Capture the cell that displays the provided text and extract its [x, y] central coordinate. 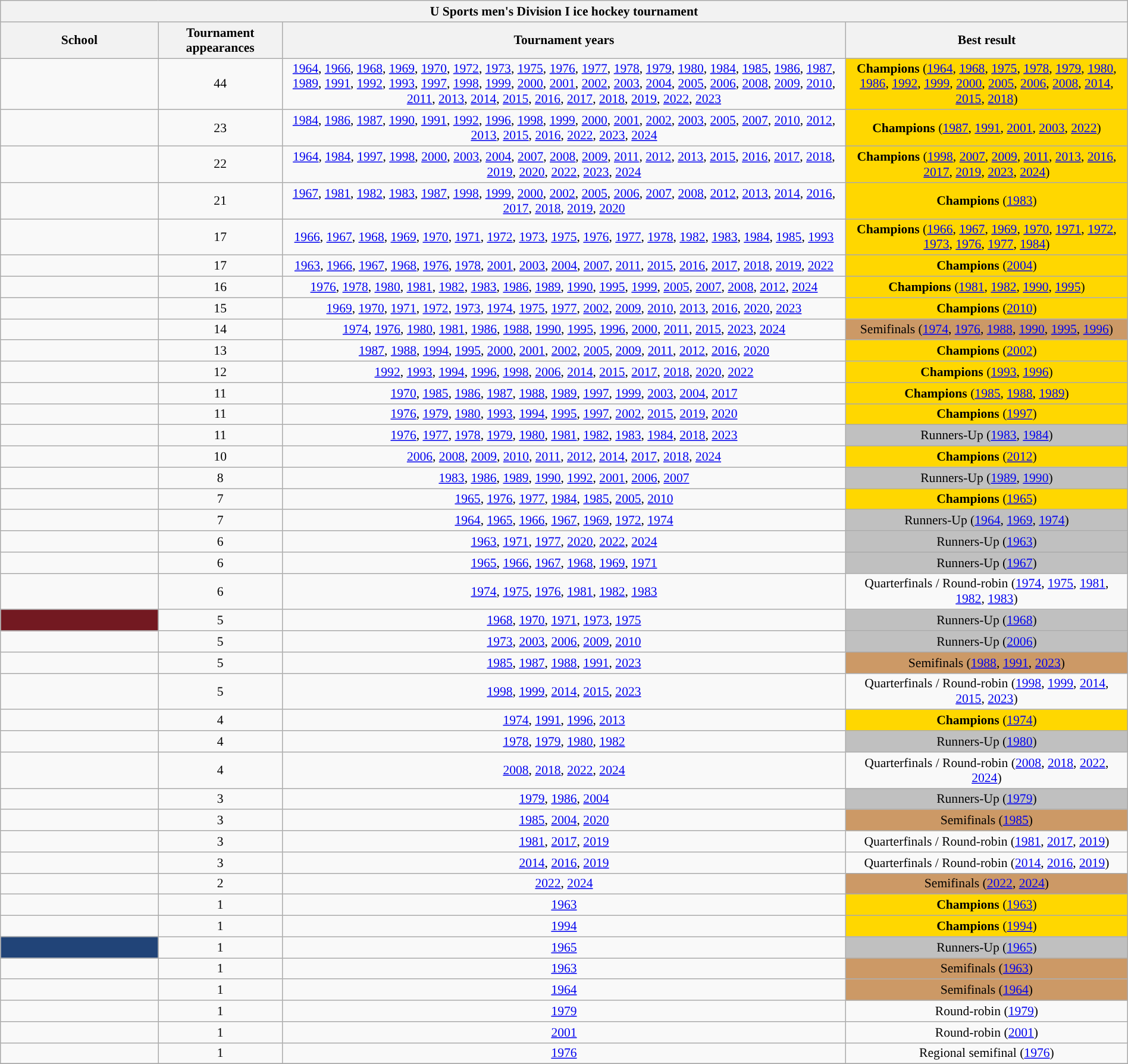
Champions (1998, 2007, 2009, 2011, 2013, 2016, 2017, 2019, 2023, 2024) [987, 164]
Champions (1993, 1996) [987, 372]
1970, 1985, 1986, 1987, 1988, 1989, 1997, 1999, 2003, 2004, 2017 [564, 393]
Round-robin (1979) [987, 1011]
1985, 1987, 1988, 1991, 2023 [564, 663]
1963, 1966, 1967, 1968, 1976, 1978, 2001, 2003, 2004, 2007, 2011, 2015, 2016, 2017, 2018, 2019, 2022 [564, 266]
U Sports men's Division I ice hockey tournament [564, 11]
1964, 1965, 1966, 1967, 1969, 1972, 1974 [564, 521]
Champions (1983) [987, 201]
Runners-Up (1979) [987, 799]
1976, 1977, 1978, 1979, 1980, 1981, 1982, 1983, 1984, 2018, 2023 [564, 436]
1979 [564, 1011]
School [80, 40]
14 [220, 330]
12 [220, 372]
1966, 1967, 1968, 1969, 1970, 1971, 1972, 1973, 1975, 1976, 1977, 1978, 1982, 1983, 1984, 1985, 1993 [564, 237]
8 [220, 478]
Regional semifinal (1976) [987, 1053]
Champions (1981, 1982, 1990, 1995) [987, 287]
23 [220, 129]
13 [220, 351]
2022, 2024 [564, 884]
Runners-Up (1965) [987, 947]
Semifinals (1974, 1976, 1988, 1990, 1995, 1996) [987, 330]
Runners-Up (1964, 1969, 1974) [987, 521]
Best result [987, 40]
Runners-Up (1989, 1990) [987, 478]
1987, 1988, 1994, 1995, 2000, 2001, 2002, 2005, 2009, 2011, 2012, 2016, 2020 [564, 351]
Champions (1965) [987, 499]
1965, 1966, 1967, 1968, 1969, 1971 [564, 563]
44 [220, 85]
Runners-Up (1963) [987, 542]
Champions (1966, 1967, 1969, 1970, 1971, 1972, 1973, 1976, 1977, 1984) [987, 237]
1976, 1979, 1980, 1993, 1994, 1995, 1997, 2002, 2015, 2019, 2020 [564, 414]
Champions (1987, 1991, 2001, 2003, 2022) [987, 129]
22 [220, 164]
1968, 1970, 1971, 1973, 1975 [564, 621]
1965, 1976, 1977, 1984, 1985, 2005, 2010 [564, 499]
Semifinals (1985) [987, 821]
Semifinals (2022, 2024) [987, 884]
Quarterfinals / Round-robin (2008, 2018, 2022, 2024) [987, 770]
Round-robin (2001) [987, 1032]
1979, 1986, 2004 [564, 799]
Quarterfinals / Round-robin (1974, 1975, 1981, 1982, 1983) [987, 592]
1974, 1991, 1996, 2013 [564, 721]
Champions (1997) [987, 414]
2 [220, 884]
2014, 2016, 2019 [564, 863]
1969, 1970, 1971, 1972, 1973, 1974, 1975, 1977, 2002, 2009, 2010, 2013, 2016, 2020, 2023 [564, 308]
Champions (1963) [987, 905]
Semifinals (1963) [987, 969]
16 [220, 287]
10 [220, 457]
Runners-Up (1967) [987, 563]
1976, 1978, 1980, 1981, 1982, 1983, 1986, 1989, 1990, 1995, 1999, 2005, 2007, 2008, 2012, 2024 [564, 287]
15 [220, 308]
1992, 1993, 1994, 1996, 1998, 2006, 2014, 2015, 2017, 2018, 2020, 2022 [564, 372]
2008, 2018, 2022, 2024 [564, 770]
Champions (1964, 1968, 1975, 1978, 1979, 1980, 1986, 1992, 1999, 2000, 2005, 2006, 2008, 2014, 2015, 2018) [987, 85]
Semifinals (1988, 1991, 2023) [987, 663]
Champions (1974) [987, 721]
Champions (1985, 1988, 1989) [987, 393]
Champions (2002) [987, 351]
Tournament years [564, 40]
1973, 2003, 2006, 2009, 2010 [564, 641]
Semifinals (1964) [987, 990]
Tournament appearances [220, 40]
1967, 1981, 1982, 1983, 1987, 1998, 1999, 2000, 2002, 2005, 2006, 2007, 2008, 2012, 2013, 2014, 2016, 2017, 2018, 2019, 2020 [564, 201]
1998, 1999, 2014, 2015, 2023 [564, 691]
Champions (2010) [987, 308]
Quarterfinals / Round-robin (1998, 1999, 2014, 2015, 2023) [987, 691]
Runners-Up (1968) [987, 621]
1976 [564, 1053]
Champions (2012) [987, 457]
1978, 1979, 1980, 1982 [564, 741]
Quarterfinals / Round-robin (2014, 2016, 2019) [987, 863]
1984, 1986, 1987, 1990, 1991, 1992, 1996, 1998, 1999, 2000, 2001, 2002, 2003, 2005, 2007, 2010, 2012, 2013, 2015, 2016, 2022, 2023, 2024 [564, 129]
Runners-Up (2006) [987, 641]
Quarterfinals / Round-robin (1981, 2017, 2019) [987, 841]
Runners-Up (1983, 1984) [987, 436]
1964, 1984, 1997, 1998, 2000, 2003, 2004, 2007, 2008, 2009, 2011, 2012, 2013, 2015, 2016, 2017, 2018, 2019, 2020, 2022, 2023, 2024 [564, 164]
Champions (2004) [987, 266]
1981, 2017, 2019 [564, 841]
1994 [564, 927]
1964 [564, 990]
2001 [564, 1032]
2006, 2008, 2009, 2010, 2011, 2012, 2014, 2017, 2018, 2024 [564, 457]
1974, 1975, 1976, 1981, 1982, 1983 [564, 592]
1985, 2004, 2020 [564, 821]
Champions (1994) [987, 927]
21 [220, 201]
1963, 1971, 1977, 2020, 2022, 2024 [564, 542]
1965 [564, 947]
Runners-Up (1980) [987, 741]
1974, 1976, 1980, 1981, 1986, 1988, 1990, 1995, 1996, 2000, 2011, 2015, 2023, 2024 [564, 330]
1983, 1986, 1989, 1990, 1992, 2001, 2006, 2007 [564, 478]
